Return the [x, y] coordinate for the center point of the cell that contains the specified text.  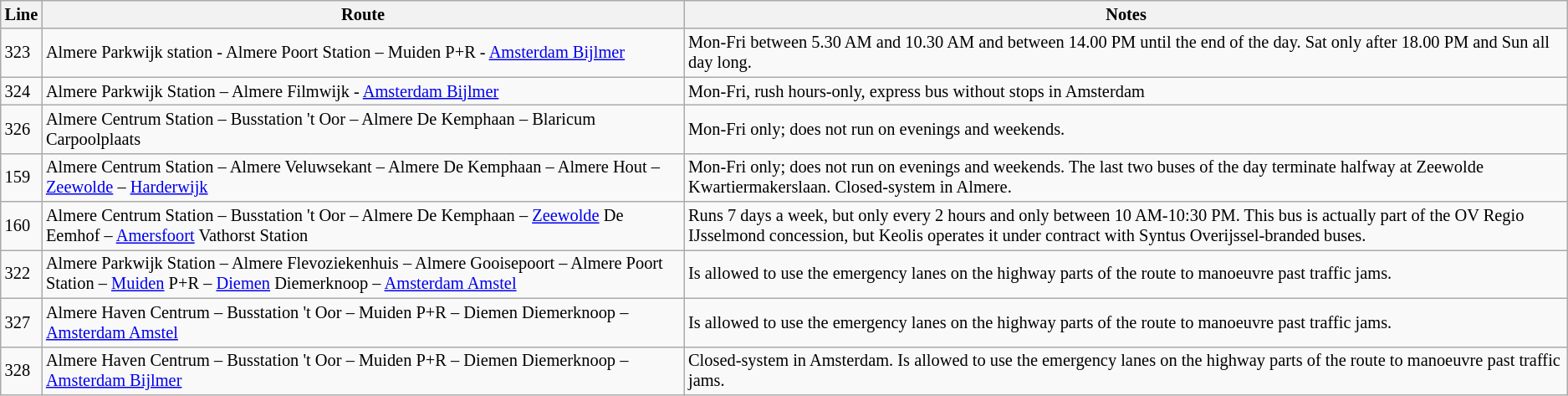
Almere Centrum Station – Almere Veluwsekant – Almere De Kemphaan – Almere Hout – Zeewolde – Harderwijk [363, 177]
Mon-Fri between 5.30 AM and 10.30 AM and between 14.00 PM until the end of the day. Sat only after 18.00 PM and Sun all day long. [1126, 53]
323 [22, 53]
Almere Parkwijk Station – Almere Flevoziekenhuis – Almere Gooisepoort – Almere Poort Station – Muiden P+R – Diemen Diemerknoop – Amsterdam Amstel [363, 274]
326 [22, 129]
Almere Centrum Station – Busstation 't Oor – Almere De Kemphaan – Zeewolde De Eemhof – Amersfoort Vathorst Station [363, 226]
Closed-system in Amsterdam. Is allowed to use the emergency lanes on the highway parts of the route to manoeuvre past traffic jams. [1126, 371]
Route [363, 14]
328 [22, 371]
Almere Parkwijk Station – Almere Filmwijk - Amsterdam Bijlmer [363, 91]
Almere Haven Centrum – Busstation 't Oor – Muiden P+R – Diemen Diemerknoop – Amsterdam Bijlmer [363, 371]
Almere Parkwijk station - Almere Poort Station – Muiden P+R - Amsterdam Bijlmer [363, 53]
Almere Centrum Station – Busstation 't Oor – Almere De Kemphaan – Blaricum Carpoolplaats [363, 129]
Notes [1126, 14]
327 [22, 322]
324 [22, 91]
322 [22, 274]
Mon-Fri only; does not run on evenings and weekends. [1126, 129]
Almere Haven Centrum – Busstation 't Oor – Muiden P+R – Diemen Diemerknoop – Amsterdam Amstel [363, 322]
Line [22, 14]
159 [22, 177]
Mon-Fri, rush hours-only, express bus without stops in Amsterdam [1126, 91]
160 [22, 226]
